Return (x, y) of the center of cell containing provided text 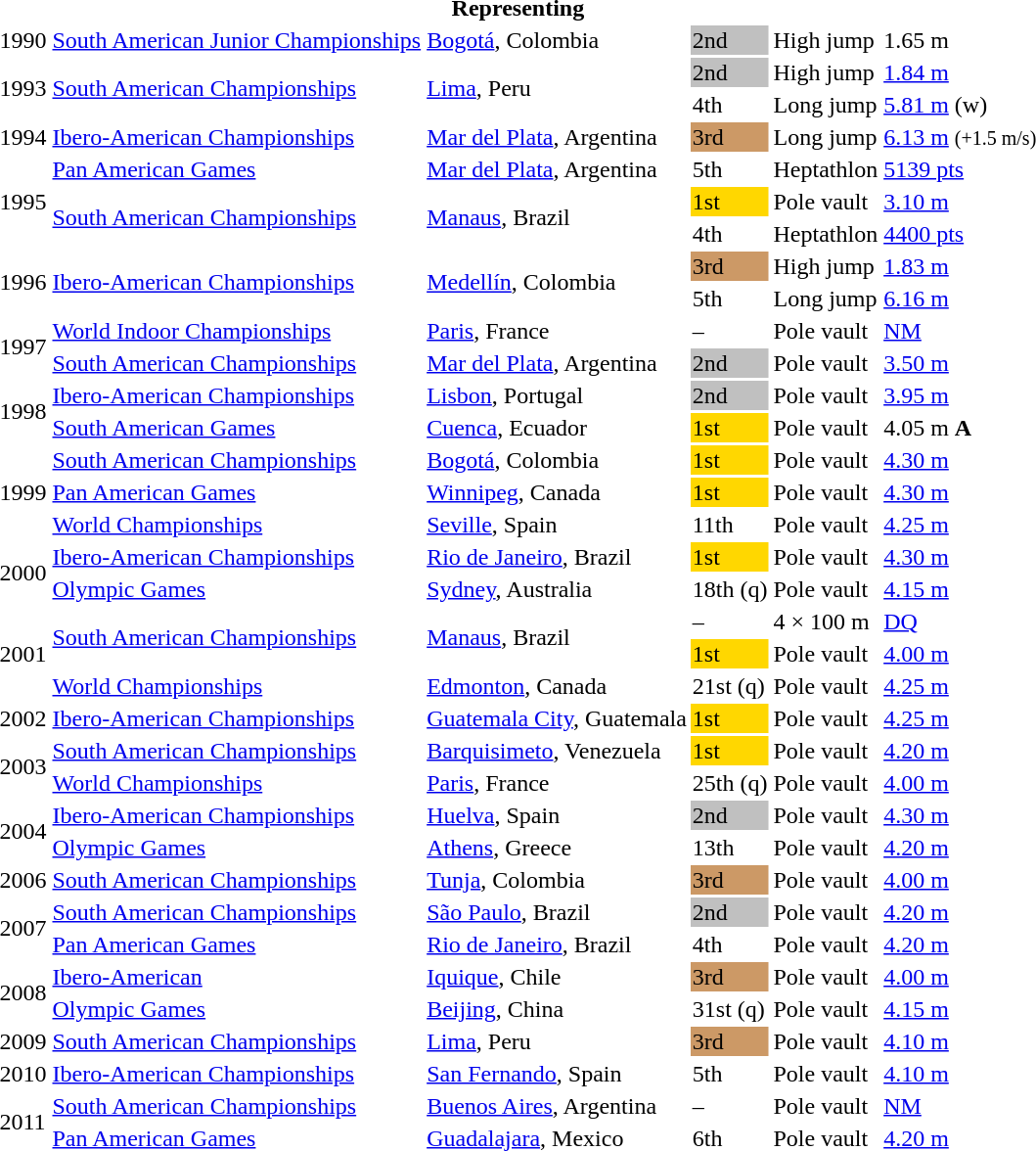
Huelva, Spain (558, 815)
Beijing, China (558, 1009)
Medellín, Colombia (558, 282)
25th (q) (730, 783)
31st (q) (730, 1009)
Sydney, Australia (558, 589)
21st (q) (730, 686)
18th (q) (730, 589)
Ibero-American (237, 977)
Buenos Aires, Argentina (558, 1106)
South American Games (237, 428)
Edmonton, Canada (558, 686)
South American Junior Championships (237, 40)
São Paulo, Brazil (558, 912)
Barquisimeto, Venezuela (558, 751)
World Indoor Championships (237, 331)
Tunja, Colombia (558, 880)
Winnipeg, Canada (558, 492)
13th (730, 848)
Cuenca, Ecuador (558, 428)
Seville, Spain (558, 525)
San Fernando, Spain (558, 1074)
Iquique, Chile (558, 977)
Lisbon, Portugal (558, 395)
Athens, Greece (558, 848)
4 × 100 m (826, 622)
11th (730, 525)
Guatemala City, Guatemala (558, 718)
